Capture the cell that displays the provided text and extract its [x, y] central coordinate. 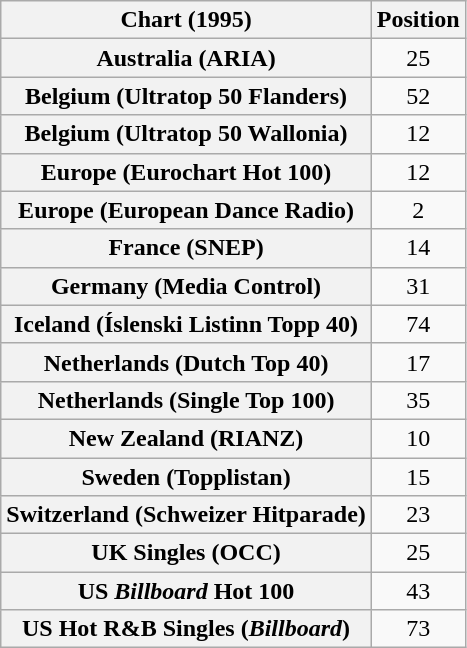
17 [418, 362]
New Zealand (RIANZ) [186, 438]
43 [418, 591]
15 [418, 477]
52 [418, 96]
Switzerland (Schweizer Hitparade) [186, 515]
Europe (European Dance Radio) [186, 210]
US Hot R&B Singles (Billboard) [186, 629]
74 [418, 324]
23 [418, 515]
31 [418, 286]
France (SNEP) [186, 248]
US Billboard Hot 100 [186, 591]
10 [418, 438]
35 [418, 400]
Belgium (Ultratop 50 Wallonia) [186, 134]
2 [418, 210]
Iceland (Íslenski Listinn Topp 40) [186, 324]
Netherlands (Dutch Top 40) [186, 362]
Netherlands (Single Top 100) [186, 400]
14 [418, 248]
Germany (Media Control) [186, 286]
Australia (ARIA) [186, 58]
73 [418, 629]
Belgium (Ultratop 50 Flanders) [186, 96]
Sweden (Topplistan) [186, 477]
Position [418, 20]
UK Singles (OCC) [186, 553]
Chart (1995) [186, 20]
Europe (Eurochart Hot 100) [186, 172]
